Output the (X, Y) coordinate of the center of the cell containing the given text.  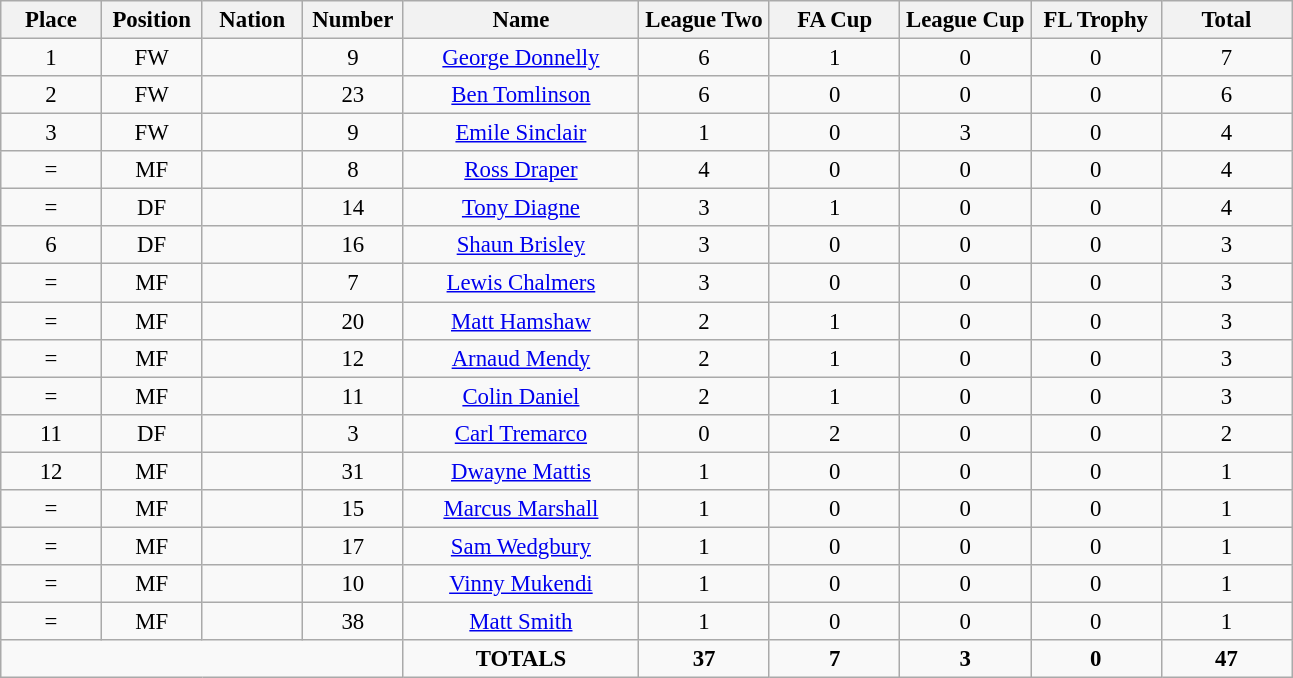
League Cup (966, 20)
Place (52, 20)
Tony Diagne (521, 208)
Lewis Chalmers (521, 283)
15 (354, 509)
Ben Tomlinson (521, 95)
Sam Wedgbury (521, 546)
Position (152, 20)
Dwayne Mattis (521, 471)
Matt Hamshaw (521, 321)
Colin Daniel (521, 396)
38 (354, 621)
16 (354, 245)
Marcus Marshall (521, 509)
George Donnelly (521, 58)
Emile Sinclair (521, 133)
17 (354, 546)
10 (354, 584)
Name (521, 20)
FA Cup (834, 20)
47 (1226, 659)
Number (354, 20)
Carl Tremarco (521, 433)
8 (354, 170)
31 (354, 471)
Nation (252, 20)
20 (354, 321)
14 (354, 208)
Matt Smith (521, 621)
37 (704, 659)
Vinny Mukendi (521, 584)
Total (1226, 20)
TOTALS (521, 659)
FL Trophy (1096, 20)
League Two (704, 20)
Shaun Brisley (521, 245)
Arnaud Mendy (521, 358)
23 (354, 95)
Ross Draper (521, 170)
